Detect which cell encompasses the target text, then output its (X, Y) center coordinate. 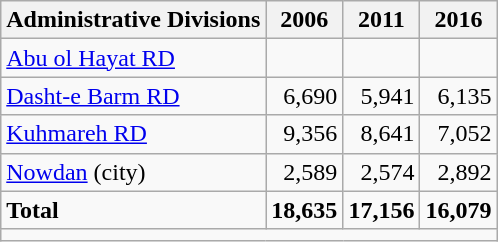
9,356 (304, 134)
2,892 (458, 172)
Kuhmareh RD (134, 134)
6,690 (304, 96)
7,052 (458, 134)
Dasht-e Barm RD (134, 96)
8,641 (382, 134)
2,574 (382, 172)
2016 (458, 20)
Administrative Divisions (134, 20)
Nowdan (city) (134, 172)
2006 (304, 20)
16,079 (458, 210)
Total (134, 210)
17,156 (382, 210)
2,589 (304, 172)
18,635 (304, 210)
6,135 (458, 96)
Abu ol Hayat RD (134, 58)
2011 (382, 20)
5,941 (382, 96)
